Scan for the cell matching the given text and deliver its (x, y) coordinate at center. 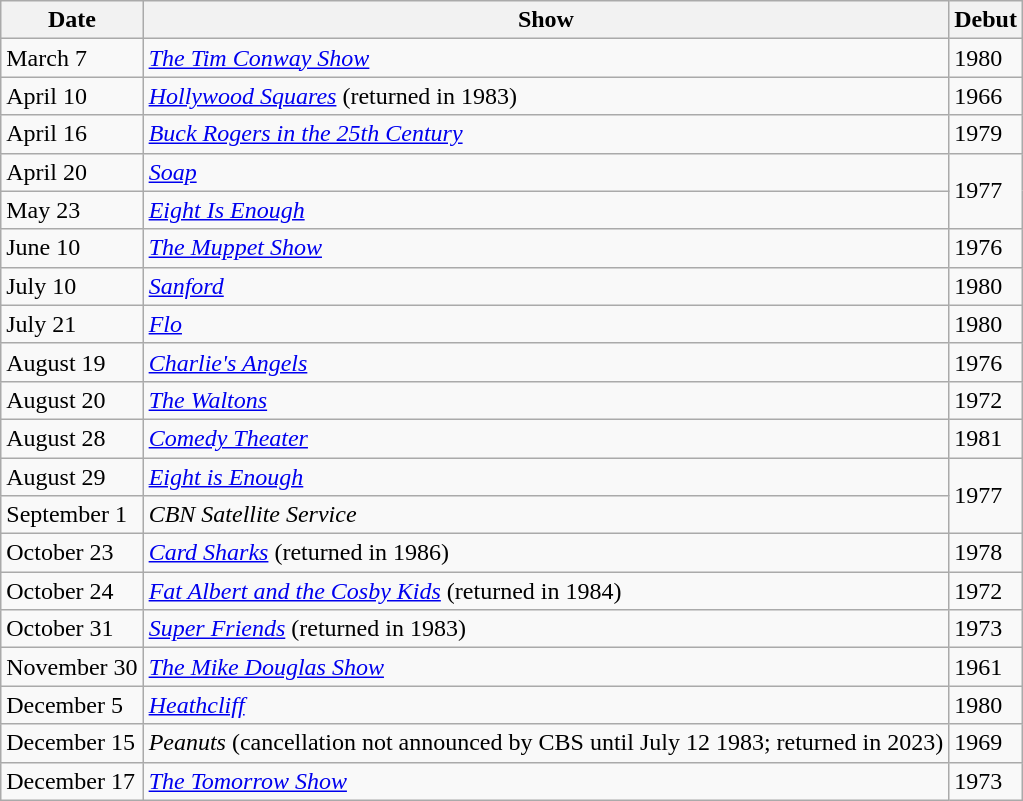
March 7 (72, 58)
1979 (986, 134)
August 19 (72, 362)
October 24 (72, 591)
November 30 (72, 667)
April 16 (72, 134)
August 29 (72, 477)
Sanford (546, 286)
June 10 (72, 248)
July 21 (72, 324)
The Muppet Show (546, 248)
September 1 (72, 515)
Charlie's Angels (546, 362)
Comedy Theater (546, 438)
Debut (986, 20)
Soap (546, 172)
The Mike Douglas Show (546, 667)
Peanuts (cancellation not announced by CBS until July 12 1983; returned in 2023) (546, 743)
December 15 (72, 743)
April 10 (72, 96)
1961 (986, 667)
December 17 (72, 781)
Eight is Enough (546, 477)
July 10 (72, 286)
October 31 (72, 629)
May 23 (72, 210)
April 20 (72, 172)
Fat Albert and the Cosby Kids (returned in 1984) (546, 591)
1969 (986, 743)
Heathcliff (546, 705)
Card Sharks (returned in 1986) (546, 553)
The Waltons (546, 400)
August 28 (72, 438)
August 20 (72, 400)
CBN Satellite Service (546, 515)
1981 (986, 438)
1966 (986, 96)
Date (72, 20)
Flo (546, 324)
Buck Rogers in the 25th Century (546, 134)
Super Friends (returned in 1983) (546, 629)
December 5 (72, 705)
Eight Is Enough (546, 210)
The Tim Conway Show (546, 58)
The Tomorrow Show (546, 781)
October 23 (72, 553)
Show (546, 20)
1978 (986, 553)
Hollywood Squares (returned in 1983) (546, 96)
